For the text-containing cell, return its midpoint in [X, Y] coordinate format. 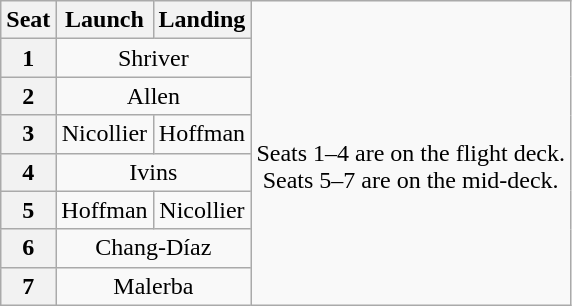
Shriver [154, 58]
2 [28, 96]
1 [28, 58]
Chang-Díaz [154, 248]
Malerba [154, 286]
5 [28, 210]
4 [28, 172]
Ivins [154, 172]
6 [28, 248]
Allen [154, 96]
Launch [104, 20]
Seat [28, 20]
Landing [202, 20]
Seats 1–4 are on the flight deck.Seats 5–7 are on the mid-deck. [411, 153]
3 [28, 134]
7 [28, 286]
